Capture the cell that displays the provided text and extract its [X, Y] central coordinate. 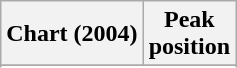
Chart (2004) [72, 34]
Peak position [189, 34]
